Pinpoint the cell where the given text exists, returning its (x, y) midpoint coordinate. 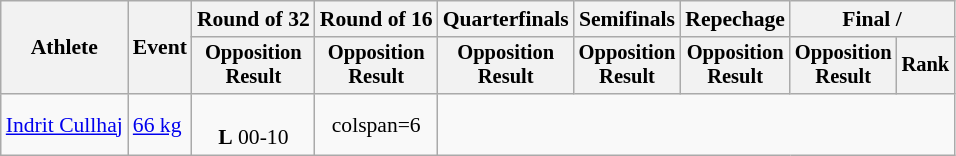
Repechage (735, 19)
L 00-10 (254, 124)
66 kg (160, 124)
Round of 32 (254, 19)
Round of 16 (376, 19)
Semifinals (628, 19)
Event (160, 48)
Rank (926, 66)
Quarterfinals (506, 19)
colspan=6 (376, 124)
Indrit Cullhaj (64, 124)
Final / (872, 19)
Athlete (64, 48)
